Determine the (X, Y) coordinate at the center of the cell enclosing the given text.  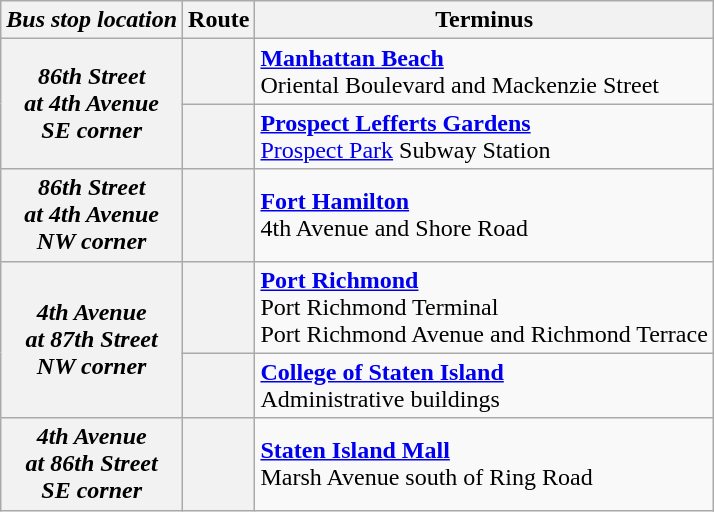
86th Streetat 4th AvenueSE corner (92, 104)
Manhattan Beach Oriental Boulevard and Mackenzie Street (484, 72)
Staten Island MallMarsh Avenue south of Ring Road (484, 464)
Bus stop location (92, 20)
86th Streetat 4th AvenueNW corner (92, 215)
4th Avenueat 86th StreetSE corner (92, 464)
Route (219, 20)
Port RichmondPort Richmond TerminalPort Richmond Avenue and Richmond Terrace (484, 307)
4th Avenueat 87th StreetNW corner (92, 340)
Fort Hamilton4th Avenue and Shore Road (484, 215)
Terminus (484, 20)
Prospect Lefferts GardensProspect Park Subway Station (484, 136)
College of Staten IslandAdministrative buildings (484, 386)
